Return [X, Y] of the center of cell containing provided text 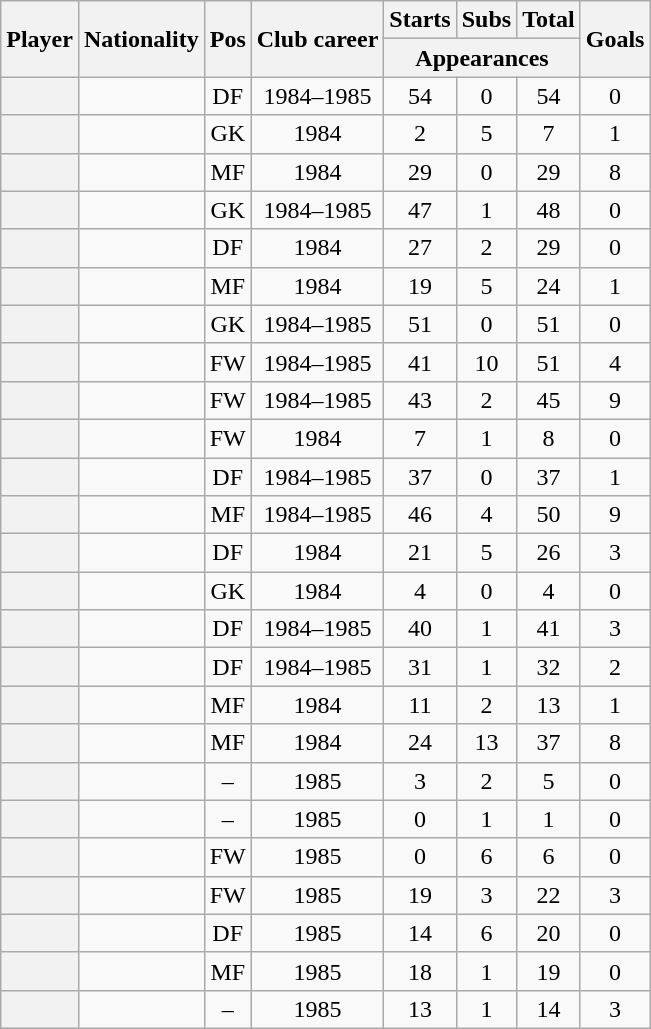
20 [549, 933]
46 [420, 515]
48 [549, 210]
21 [420, 553]
45 [549, 400]
32 [549, 667]
Subs [486, 20]
40 [420, 629]
Starts [420, 20]
Club career [318, 39]
31 [420, 667]
47 [420, 210]
43 [420, 400]
Total [549, 20]
11 [420, 705]
18 [420, 971]
10 [486, 362]
26 [549, 553]
27 [420, 248]
Player [40, 39]
22 [549, 895]
Appearances [482, 58]
Pos [228, 39]
50 [549, 515]
Nationality [141, 39]
Goals [615, 39]
